For the text-containing cell, return its midpoint in [X, Y] coordinate format. 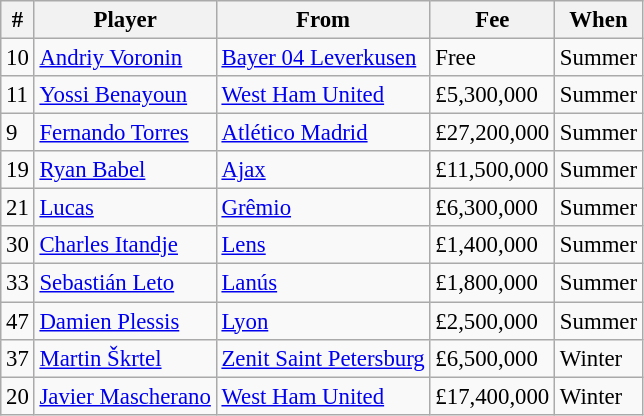
Javier Mascherano [125, 396]
30 [18, 245]
Ajax [323, 170]
£1,800,000 [492, 283]
Sebastián Leto [125, 283]
£11,500,000 [492, 170]
£6,500,000 [492, 358]
£1,400,000 [492, 245]
£27,200,000 [492, 133]
33 [18, 283]
Free [492, 58]
Atlético Madrid [323, 133]
Lucas [125, 208]
Lens [323, 245]
From [323, 20]
20 [18, 396]
£6,300,000 [492, 208]
When [599, 20]
Bayer 04 Leverkusen [323, 58]
Lyon [323, 321]
10 [18, 58]
Damien Plessis [125, 321]
Charles Itandje [125, 245]
Fee [492, 20]
Andriy Voronin [125, 58]
Ryan Babel [125, 170]
9 [18, 133]
£2,500,000 [492, 321]
Fernando Torres [125, 133]
Zenit Saint Petersburg [323, 358]
19 [18, 170]
£17,400,000 [492, 396]
47 [18, 321]
37 [18, 358]
21 [18, 208]
# [18, 20]
£5,300,000 [492, 95]
Yossi Benayoun [125, 95]
Player [125, 20]
Grêmio [323, 208]
Lanús [323, 283]
11 [18, 95]
Martin Škrtel [125, 358]
